Output the (x, y) coordinate of the center of the cell containing the given text.  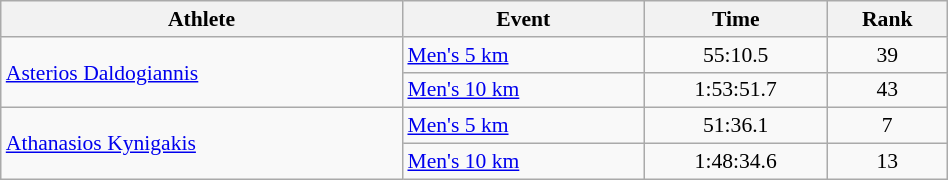
7 (887, 126)
55:10.5 (736, 55)
39 (887, 55)
Time (736, 19)
1:53:51.7 (736, 90)
Event (523, 19)
1:48:34.6 (736, 162)
Athanasios Kynigakis (202, 144)
43 (887, 90)
Athlete (202, 19)
Asterios Daldogiannis (202, 72)
13 (887, 162)
Rank (887, 19)
51:36.1 (736, 126)
